Output the [x, y] coordinate of the center of the cell containing the given text.  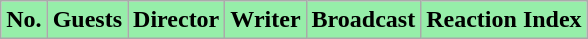
Writer [266, 20]
Director [176, 20]
Broadcast [364, 20]
Reaction Index [504, 20]
Guests [87, 20]
No. [24, 20]
